Find where the given text appears and provide that cell's center as [X, Y] coordinate. 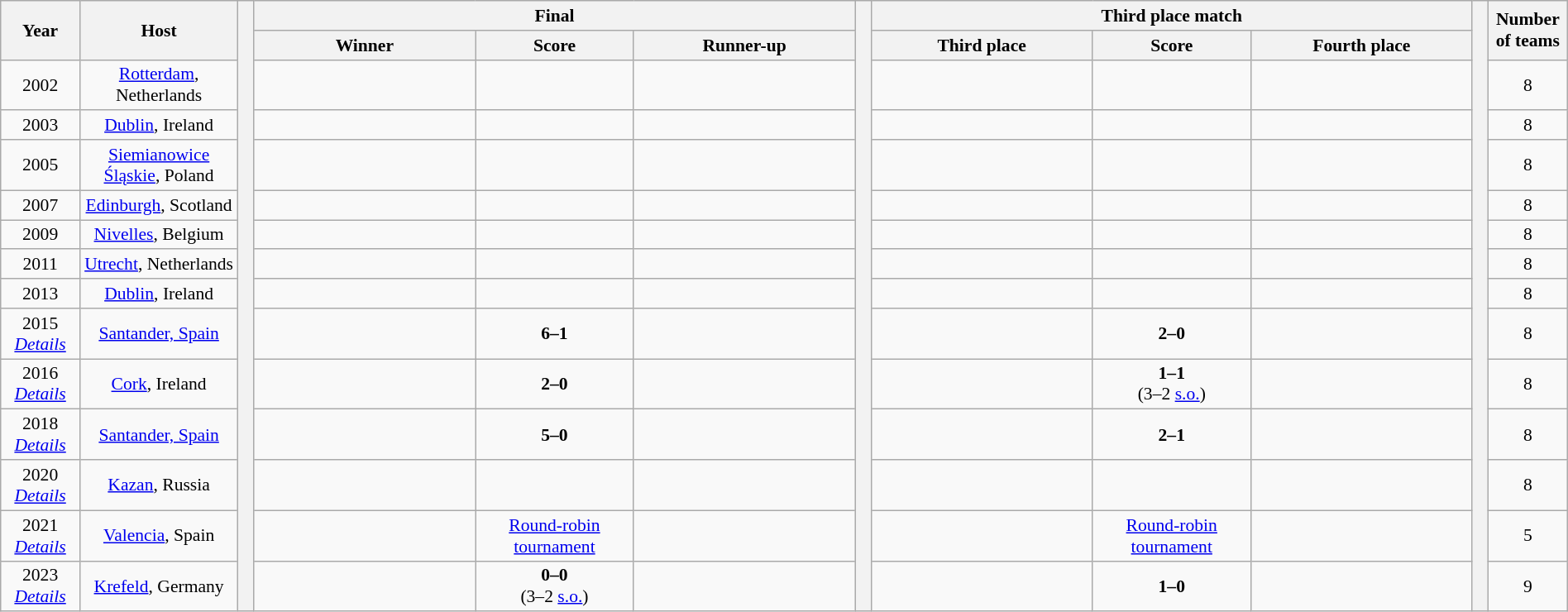
5–0 [554, 435]
1–0 [1171, 586]
Kazan, Russia [159, 485]
2005 [41, 165]
Final [554, 16]
2015Details [41, 334]
Edinburgh, Scotland [159, 205]
Siemianowice Śląskie, Poland [159, 165]
Winner [365, 45]
5 [1527, 536]
Rotterdam, Netherlands [159, 84]
2023Details [41, 586]
Runner-up [744, 45]
2011 [41, 265]
2013 [41, 294]
Host [159, 30]
Nivelles, Belgium [159, 235]
Valencia, Spain [159, 536]
9 [1527, 586]
6–1 [554, 334]
2–1 [1171, 435]
Cork, Ireland [159, 384]
2007 [41, 205]
2009 [41, 235]
2002 [41, 84]
Year [41, 30]
Utrecht, Netherlands [159, 265]
1–1(3–2 s.o.) [1171, 384]
Fourth place [1361, 45]
Third place match [1171, 16]
2018Details [41, 435]
Third place [982, 45]
2016Details [41, 384]
0–0(3–2 s.o.) [554, 586]
Krefeld, Germany [159, 586]
2020Details [41, 485]
2021Details [41, 536]
2003 [41, 126]
Number of teams [1527, 30]
